Provide the [X, Y] coordinate of the cell's center where the given text is located.  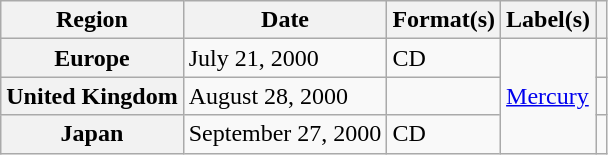
Date [285, 20]
July 21, 2000 [285, 58]
Region [92, 20]
September 27, 2000 [285, 134]
United Kingdom [92, 96]
Mercury [548, 96]
Europe [92, 58]
Label(s) [548, 20]
August 28, 2000 [285, 96]
Japan [92, 134]
Format(s) [444, 20]
